Identify which cell holds the provided text, then report its (x, y) central coordinate. 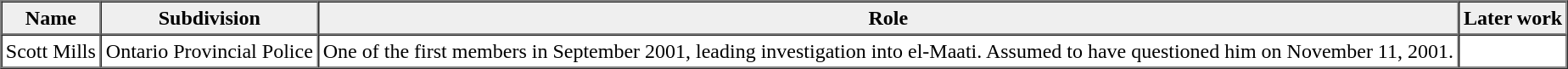
Ontario Provincial Police (210, 51)
Role (888, 19)
One of the first members in September 2001, leading investigation into el-Maati. Assumed to have questioned him on November 11, 2001. (888, 51)
Name (51, 19)
Scott Mills (51, 51)
Later work (1513, 19)
Subdivision (210, 19)
